From the cell containing the given text, extract its center point as [x, y] coordinate. 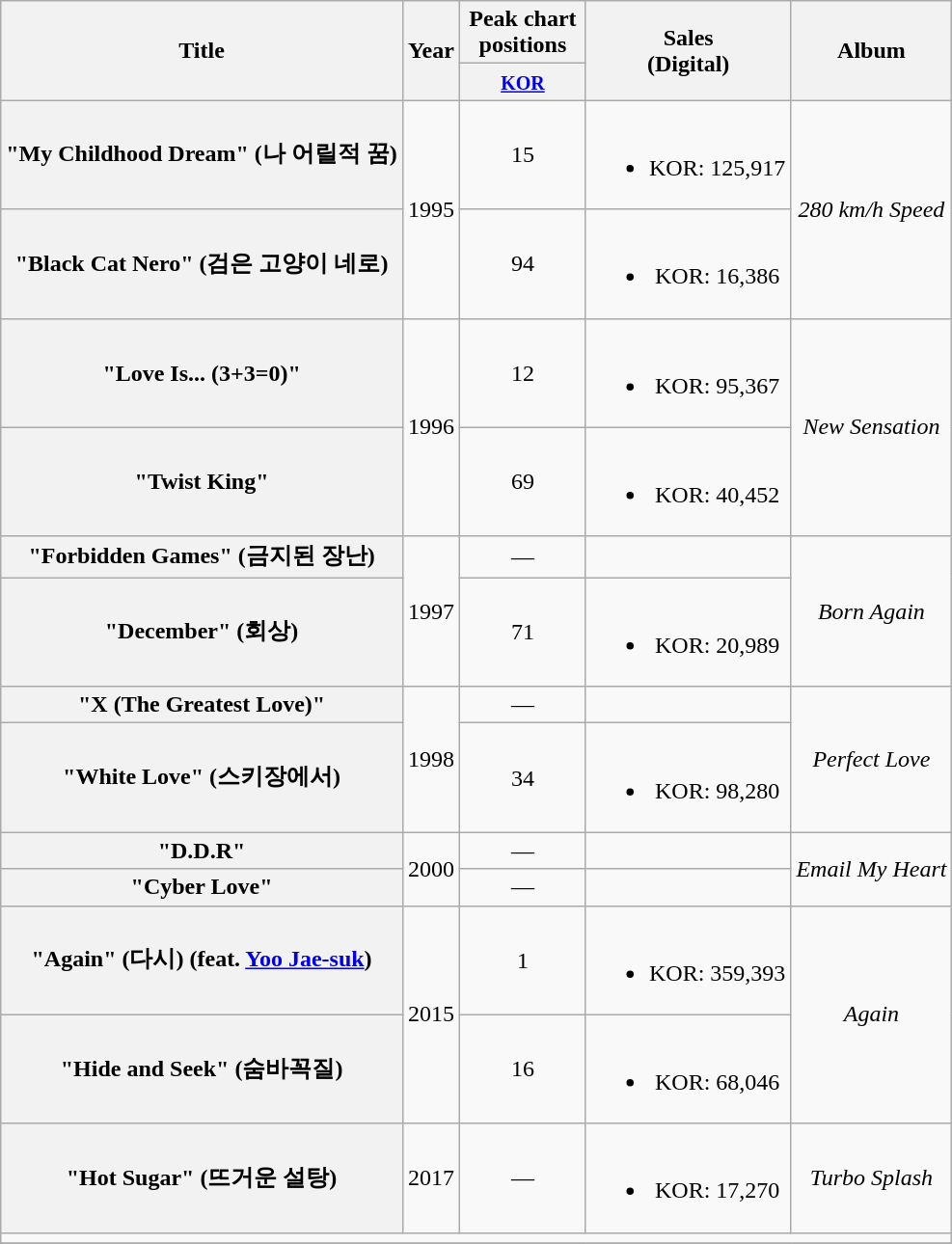
Born Again [872, 611]
"December" (회상) [203, 633]
KOR: 95,367 [688, 372]
69 [523, 482]
1998 [430, 760]
"Cyber Love" [203, 887]
New Sensation [872, 427]
15 [523, 154]
Title [203, 50]
94 [523, 264]
1995 [430, 209]
KOR: 20,989 [688, 633]
71 [523, 633]
"My Childhood Dream" (나 어릴적 꿈) [203, 154]
KOR: 40,452 [688, 482]
Again [872, 1014]
12 [523, 372]
Sales(Digital) [688, 50]
"D.D.R" [203, 851]
2015 [430, 1014]
Peak chart positions [523, 33]
280 km/h Speed [872, 209]
1 [523, 960]
"White Love" (스키장에서) [203, 777]
"Twist King" [203, 482]
2017 [430, 1178]
KOR: 98,280 [688, 777]
KOR: 17,270 [688, 1178]
Turbo Splash [872, 1178]
16 [523, 1068]
Perfect Love [872, 760]
Year [430, 50]
KOR: 68,046 [688, 1068]
"Love Is... (3+3=0)" [203, 372]
1996 [430, 427]
34 [523, 777]
"Forbidden Games" (금지된 장난) [203, 557]
1997 [430, 611]
KOR: 125,917 [688, 154]
Album [872, 50]
"Black Cat Nero" (검은 고양이 네로) [203, 264]
KOR: 359,393 [688, 960]
KOR [523, 82]
"Hide and Seek" (숨바꼭질) [203, 1068]
Email My Heart [872, 869]
"X (The Greatest Love)" [203, 705]
KOR: 16,386 [688, 264]
2000 [430, 869]
"Again" (다시) (feat. Yoo Jae-suk) [203, 960]
"Hot Sugar" (뜨거운 설탕) [203, 1178]
